Determine the [X, Y] coordinate at the center of the cell enclosing the given text.  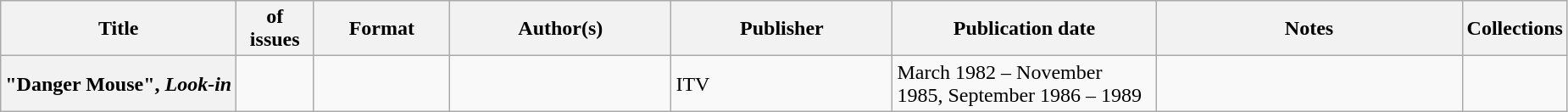
March 1982 – November 1985, September 1986 – 1989 [1024, 83]
of issues [275, 29]
Title [119, 29]
Format [381, 29]
Publication date [1024, 29]
"Danger Mouse", Look-in [119, 83]
ITV [781, 83]
Publisher [781, 29]
Collections [1515, 29]
Author(s) [561, 29]
Notes [1309, 29]
